Scan for the cell matching the given text and deliver its (X, Y) coordinate at center. 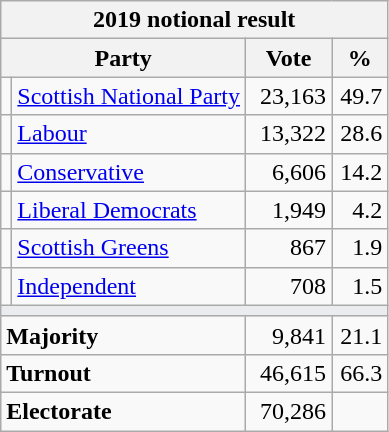
Liberal Democrats (129, 210)
867 (289, 248)
Party (124, 58)
70,286 (289, 411)
1,949 (289, 210)
21.1 (360, 335)
6,606 (289, 172)
23,163 (289, 96)
1.5 (360, 286)
46,615 (289, 373)
Turnout (124, 373)
Majority (124, 335)
14.2 (360, 172)
Independent (129, 286)
Scottish Greens (129, 248)
Vote (289, 58)
49.7 (360, 96)
66.3 (360, 373)
13,322 (289, 134)
Conservative (129, 172)
Scottish National Party (129, 96)
9,841 (289, 335)
1.9 (360, 248)
Electorate (124, 411)
4.2 (360, 210)
Labour (129, 134)
% (360, 58)
708 (289, 286)
28.6 (360, 134)
2019 notional result (194, 20)
